Extract the (X, Y) coordinate from the center of the cell holding the provided text.  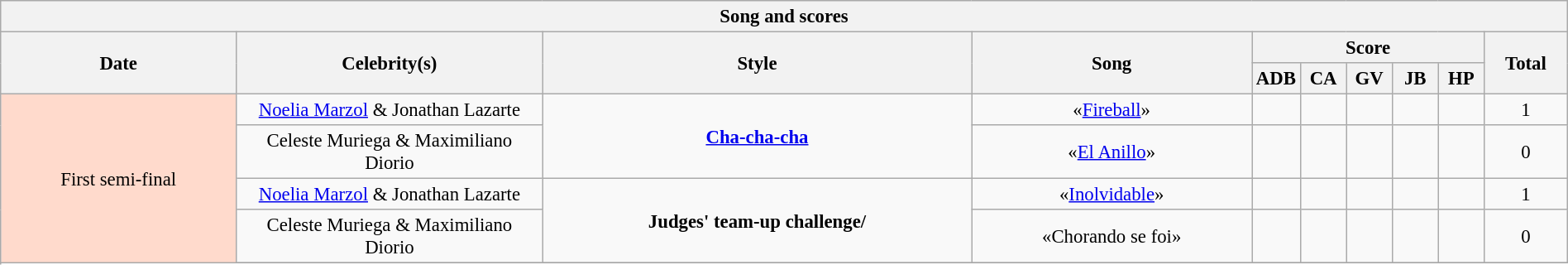
CA (1323, 79)
JB (1415, 79)
«Inolvidable» (1111, 195)
Judges' team-up challenge/ (758, 221)
HP (1461, 79)
ADB (1277, 79)
Cha-cha-cha (758, 137)
«Chorando se foi» (1111, 237)
«Fireball» (1111, 110)
Song (1111, 63)
«El Anillo» (1111, 152)
Total (1527, 63)
Celebrity(s) (390, 63)
Song and scores (784, 17)
GV (1370, 79)
Style (758, 63)
Date (119, 63)
Score (1368, 48)
First semi-final (119, 179)
